Detect which cell encompasses the target text, then output its (x, y) center coordinate. 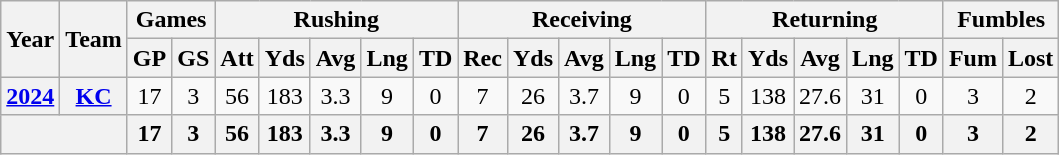
GS (194, 58)
KC (94, 96)
Fumbles (1000, 20)
Rt (724, 58)
Team (94, 39)
Returning (824, 20)
Fum (972, 58)
Games (170, 20)
Receiving (582, 20)
Rushing (336, 20)
Year (30, 39)
Att (237, 58)
2024 (30, 96)
Rec (483, 58)
GP (149, 58)
Lost (1030, 58)
